Return the (X, Y) coordinate for the center point of the cell that contains the specified text.  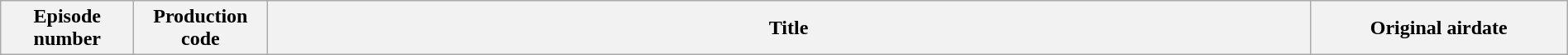
Production code (200, 28)
Title (789, 28)
Episode number (68, 28)
Original airdate (1439, 28)
